Return [x, y] of the center of cell containing provided text 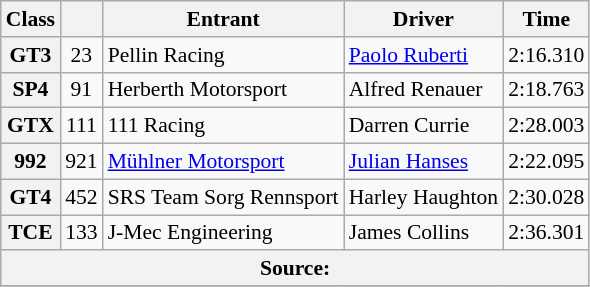
2:30.028 [546, 197]
Paolo Ruberti [424, 55]
GT3 [30, 55]
SRS Team Sorg Rennsport [224, 197]
Source: [296, 269]
992 [30, 162]
23 [82, 55]
TCE [30, 233]
Mühlner Motorsport [224, 162]
GT4 [30, 197]
Class [30, 19]
J-Mec Engineering [224, 233]
Alfred Renauer [424, 90]
91 [82, 90]
Herberth Motorsport [224, 90]
Darren Currie [424, 126]
Entrant [224, 19]
2:16.310 [546, 55]
Pellin Racing [224, 55]
2:36.301 [546, 233]
SP4 [30, 90]
2:28.003 [546, 126]
Driver [424, 19]
James Collins [424, 233]
111 Racing [224, 126]
133 [82, 233]
Time [546, 19]
2:18.763 [546, 90]
921 [82, 162]
2:22.095 [546, 162]
Julian Hanses [424, 162]
GTX [30, 126]
111 [82, 126]
452 [82, 197]
Harley Haughton [424, 197]
